Capture the cell that displays the provided text and extract its (X, Y) central coordinate. 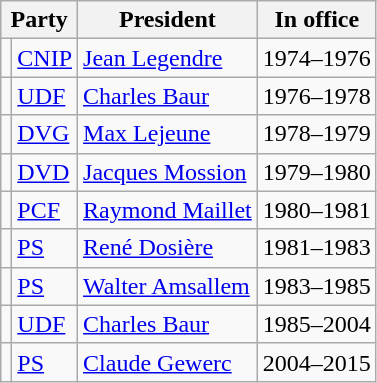
2004–2015 (316, 362)
1981–1983 (316, 248)
1976–1978 (316, 96)
PCF (45, 210)
Claude Gewerc (168, 362)
CNIP (45, 58)
President (168, 20)
1978–1979 (316, 134)
1983–1985 (316, 286)
1985–2004 (316, 324)
Jean Legendre (168, 58)
Raymond Maillet (168, 210)
1979–1980 (316, 172)
Party (40, 20)
René Dosière (168, 248)
In office (316, 20)
Jacques Mossion (168, 172)
1980–1981 (316, 210)
1974–1976 (316, 58)
Max Lejeune (168, 134)
Walter Amsallem (168, 286)
DVD (45, 172)
DVG (45, 134)
